Find where the given text appears and provide that cell's center as (X, Y) coordinate. 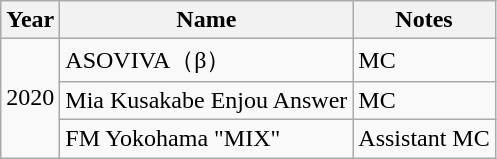
Mia Kusakabe Enjou Answer (206, 100)
2020 (30, 98)
ASOVIVA（β） (206, 60)
Notes (424, 20)
Name (206, 20)
FM Yokohama "MIX" (206, 138)
Year (30, 20)
Assistant MC (424, 138)
